Find where the given text appears and provide that cell's center as [X, Y] coordinate. 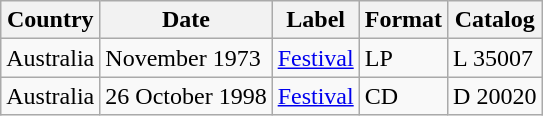
LP [403, 58]
L 35007 [495, 58]
CD [403, 96]
Format [403, 20]
November 1973 [186, 58]
Label [316, 20]
Catalog [495, 20]
Date [186, 20]
26 October 1998 [186, 96]
Country [50, 20]
D 20020 [495, 96]
